Search for the cell housing the specified text and yield its (x, y) center coordinate. 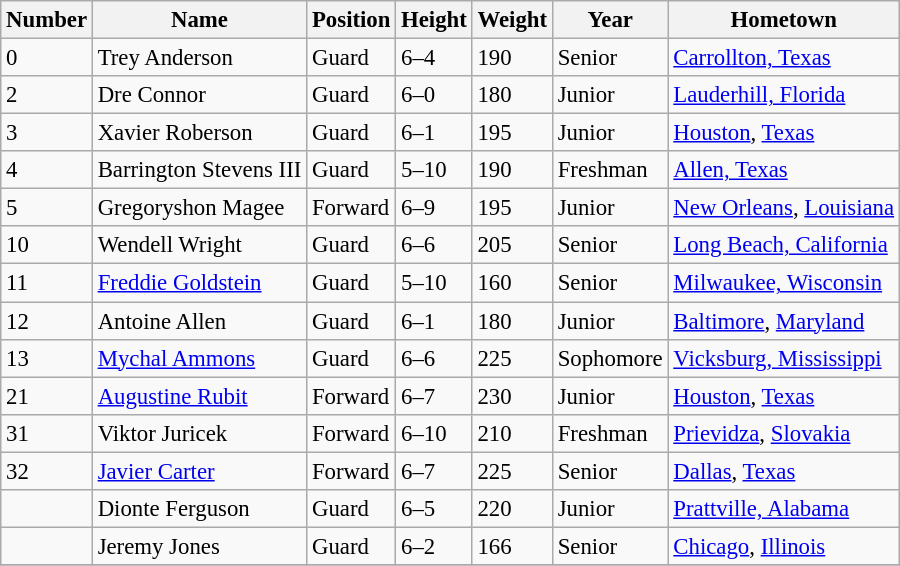
10 (47, 245)
6–0 (434, 95)
0 (47, 58)
Dionte Ferguson (199, 509)
11 (47, 283)
Hometown (784, 20)
6–9 (434, 208)
6–4 (434, 58)
Vicksburg, Mississippi (784, 358)
Weight (512, 20)
Viktor Juricek (199, 433)
31 (47, 433)
Year (610, 20)
13 (47, 358)
230 (512, 396)
Prievidza, Slovakia (784, 433)
6–2 (434, 546)
220 (512, 509)
Number (47, 20)
166 (512, 546)
Carrollton, Texas (784, 58)
4 (47, 170)
32 (47, 471)
Freddie Goldstein (199, 283)
Allen, Texas (784, 170)
Baltimore, Maryland (784, 321)
Barrington Stevens III (199, 170)
Chicago, Illinois (784, 546)
Name (199, 20)
Long Beach, California (784, 245)
Gregoryshon Magee (199, 208)
6–5 (434, 509)
Sophomore (610, 358)
Position (352, 20)
Lauderhill, Florida (784, 95)
New Orleans, Louisiana (784, 208)
Augustine Rubit (199, 396)
210 (512, 433)
Prattville, Alabama (784, 509)
Javier Carter (199, 471)
Antoine Allen (199, 321)
Trey Anderson (199, 58)
12 (47, 321)
205 (512, 245)
Dre Connor (199, 95)
Xavier Roberson (199, 133)
Milwaukee, Wisconsin (784, 283)
Wendell Wright (199, 245)
21 (47, 396)
Height (434, 20)
Dallas, Texas (784, 471)
6–10 (434, 433)
Jeremy Jones (199, 546)
2 (47, 95)
5 (47, 208)
3 (47, 133)
160 (512, 283)
Mychal Ammons (199, 358)
